Provide the (x, y) coordinate of the cell's center where the given text is located.  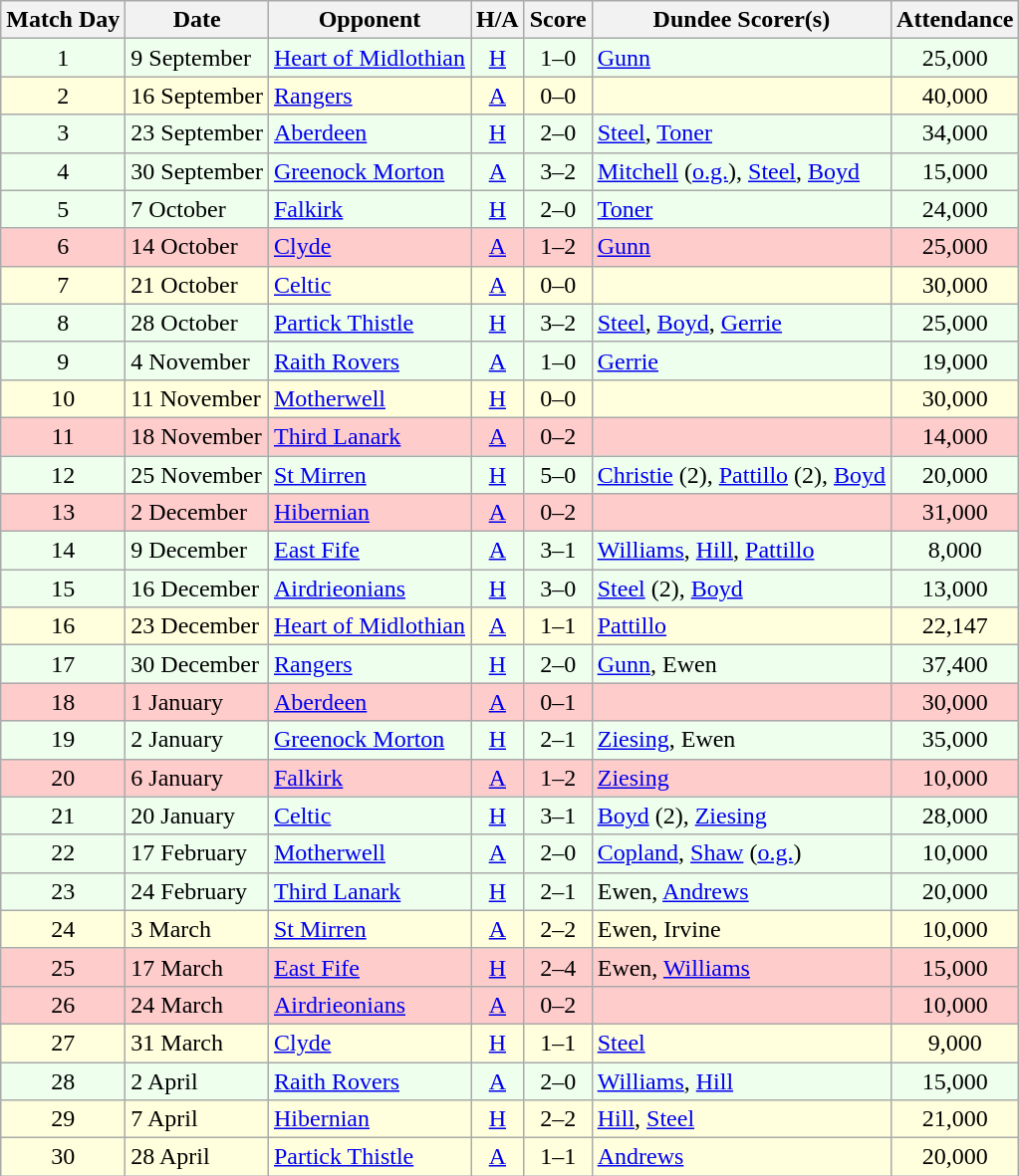
37,400 (955, 664)
Hill, Steel (741, 1119)
14,000 (955, 436)
16 December (197, 588)
16 (64, 626)
12 (64, 475)
31 March (197, 1043)
Ewen, Williams (741, 967)
21,000 (955, 1119)
28 April (197, 1157)
Gerrie (741, 360)
19 (64, 740)
Dundee Scorer(s) (741, 20)
6 (64, 247)
35,000 (955, 740)
9 September (197, 58)
7 October (197, 209)
5 (64, 209)
2 December (197, 513)
10 (64, 398)
19,000 (955, 360)
4 (64, 171)
26 (64, 1005)
2 (64, 96)
0–1 (558, 702)
24 (64, 929)
Pattillo (741, 626)
8,000 (955, 551)
31,000 (955, 513)
1 January (197, 702)
2–4 (558, 967)
2 January (197, 740)
17 March (197, 967)
23 December (197, 626)
7 April (197, 1119)
Score (558, 20)
Copland, Shaw (o.g.) (741, 853)
30 September (197, 171)
14 (64, 551)
Ewen, Andrews (741, 891)
18 November (197, 436)
28 October (197, 323)
Toner (741, 209)
16 September (197, 96)
7 (64, 285)
9 December (197, 551)
20 (64, 778)
3 March (197, 929)
24 March (197, 1005)
13,000 (955, 588)
23 September (197, 133)
40,000 (955, 96)
20 January (197, 816)
30 (64, 1157)
22,147 (955, 626)
24 February (197, 891)
25 (64, 967)
22 (64, 853)
6 January (197, 778)
Date (197, 20)
3 (64, 133)
Ziesing (741, 778)
17 (64, 664)
2 April (197, 1080)
Ziesing, Ewen (741, 740)
15 (64, 588)
5–0 (558, 475)
Steel (2), Boyd (741, 588)
13 (64, 513)
Attendance (955, 20)
1 (64, 58)
34,000 (955, 133)
Ewen, Irvine (741, 929)
29 (64, 1119)
Steel, Boyd, Gerrie (741, 323)
Mitchell (o.g.), Steel, Boyd (741, 171)
8 (64, 323)
Match Day (64, 20)
Gunn, Ewen (741, 664)
Boyd (2), Ziesing (741, 816)
17 February (197, 853)
Opponent (369, 20)
4 November (197, 360)
25 November (197, 475)
9 (64, 360)
H/A (497, 20)
Steel (741, 1043)
28,000 (955, 816)
9,000 (955, 1043)
11 (64, 436)
Williams, Hill, Pattillo (741, 551)
18 (64, 702)
11 November (197, 398)
21 (64, 816)
23 (64, 891)
Williams, Hill (741, 1080)
24,000 (955, 209)
14 October (197, 247)
27 (64, 1043)
21 October (197, 285)
3–0 (558, 588)
Christie (2), Pattillo (2), Boyd (741, 475)
28 (64, 1080)
Andrews (741, 1157)
Steel, Toner (741, 133)
30 December (197, 664)
